Capture the cell that displays the provided text and extract its (X, Y) central coordinate. 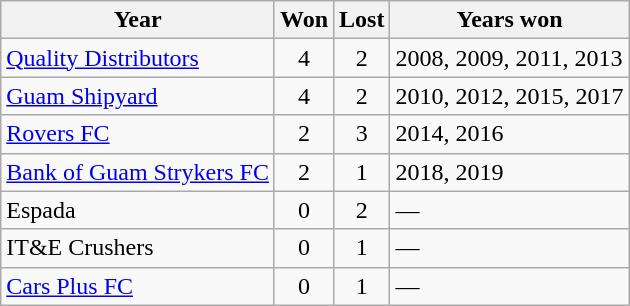
Bank of Guam Strykers FC (138, 172)
2018, 2019 (510, 172)
Guam Shipyard (138, 96)
Quality Distributors (138, 58)
Won (304, 20)
2008, 2009, 2011, 2013 (510, 58)
Rovers FC (138, 134)
Lost (362, 20)
3 (362, 134)
Cars Plus FC (138, 286)
2014, 2016 (510, 134)
2010, 2012, 2015, 2017 (510, 96)
Years won (510, 20)
Espada (138, 210)
IT&E Crushers (138, 248)
Year (138, 20)
